Capture the cell that displays the provided text and extract its (X, Y) central coordinate. 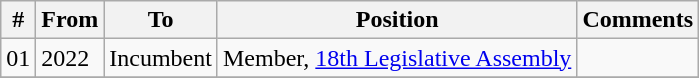
2022 (70, 58)
01 (18, 58)
Member, 18th Legislative Assembly (396, 58)
Incumbent (161, 58)
Position (396, 20)
From (70, 20)
Comments (638, 20)
To (161, 20)
# (18, 20)
